Capture the cell that displays the provided text and extract its [x, y] central coordinate. 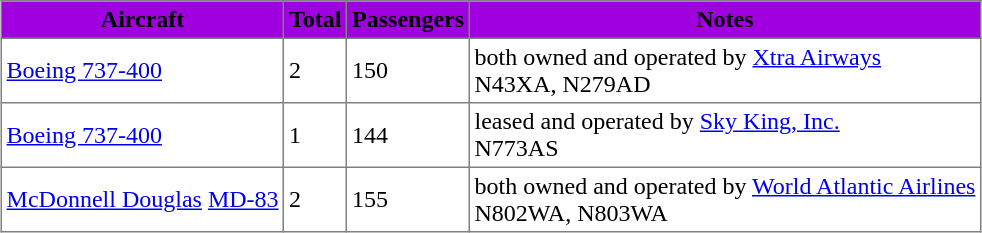
leased and operated by Sky King, Inc. N773AS [724, 135]
Passengers [408, 20]
Total [316, 20]
Aircraft [142, 20]
155 [408, 199]
150 [408, 70]
1 [316, 135]
McDonnell Douglas MD-83 [142, 199]
both owned and operated by World Atlantic Airlines N802WA, N803WA [724, 199]
both owned and operated by Xtra Airways N43XA, N279AD [724, 70]
144 [408, 135]
Notes [724, 20]
